For the text-containing cell, return its midpoint in (x, y) coordinate format. 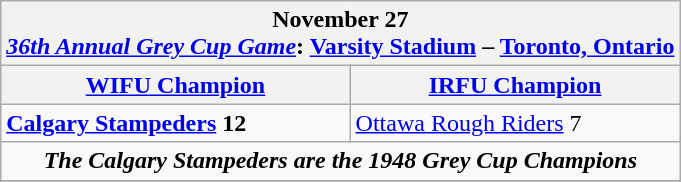
WIFU Champion (176, 85)
IRFU Champion (515, 85)
Calgary Stampeders 12 (176, 123)
The Calgary Stampeders are the 1948 Grey Cup Champions (340, 161)
Ottawa Rough Riders 7 (515, 123)
November 2736th Annual Grey Cup Game: Varsity Stadium – Toronto, Ontario (340, 34)
